From the cell containing the given text, extract its center point as (x, y) coordinate. 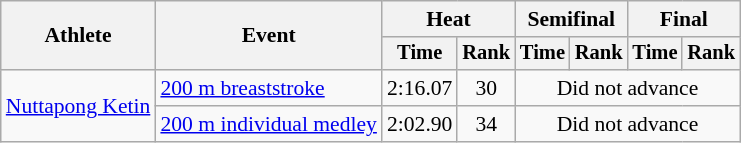
Semifinal (571, 19)
Heat (448, 19)
34 (486, 124)
2:16.07 (420, 88)
200 m breaststroke (268, 88)
200 m individual medley (268, 124)
Event (268, 36)
30 (486, 88)
2:02.90 (420, 124)
Nuttapong Ketin (78, 106)
Athlete (78, 36)
Final (684, 19)
